Locate the cell with the specified text and output its [X, Y] center coordinate. 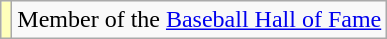
Member of the Baseball Hall of Fame [200, 20]
